Scan for the cell matching the given text and deliver its (X, Y) coordinate at center. 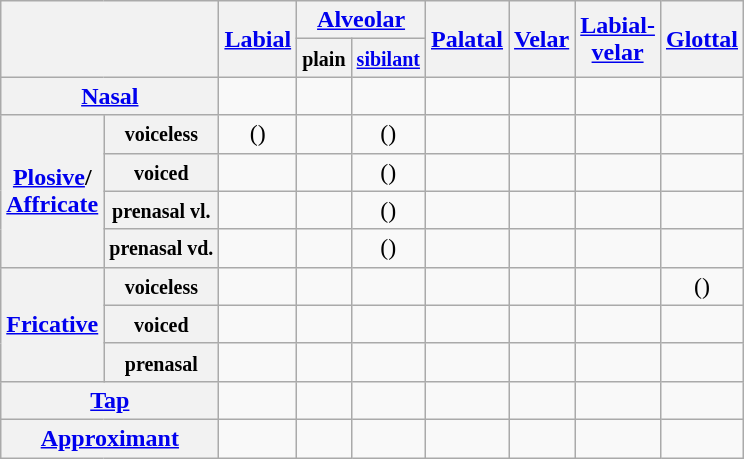
prenasal vl. (162, 210)
Fricative (52, 324)
Approximant (110, 438)
Plosive/Affricate (52, 191)
prenasal (162, 362)
Nasal (110, 96)
Tap (110, 400)
Labial-velar (618, 39)
sibilant (388, 58)
Labial (258, 39)
Palatal (466, 39)
Alveolar (362, 20)
plain (324, 58)
prenasal vd. (162, 248)
Velar (542, 39)
Glottal (702, 39)
